Locate the cell with the specified text and output its (X, Y) center coordinate. 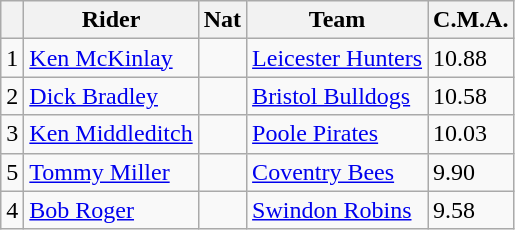
Bristol Bulldogs (338, 96)
C.M.A. (471, 20)
Ken Middleditch (111, 134)
3 (12, 134)
Nat (222, 20)
10.58 (471, 96)
Team (338, 20)
10.03 (471, 134)
2 (12, 96)
5 (12, 172)
10.88 (471, 58)
Poole Pirates (338, 134)
Rider (111, 20)
9.90 (471, 172)
Swindon Robins (338, 210)
4 (12, 210)
1 (12, 58)
Coventry Bees (338, 172)
Dick Bradley (111, 96)
Tommy Miller (111, 172)
9.58 (471, 210)
Leicester Hunters (338, 58)
Ken McKinlay (111, 58)
Bob Roger (111, 210)
